Return the [X, Y] coordinate for the center point of the cell that contains the specified text.  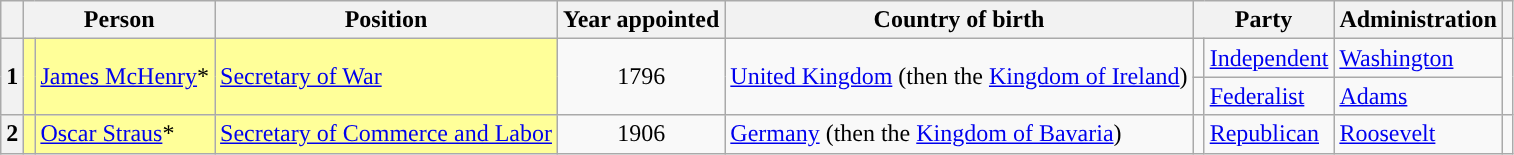
Republican [1269, 134]
Washington [1418, 58]
Country of birth [959, 20]
1906 [640, 134]
Party [1264, 20]
United Kingdom (then the Kingdom of Ireland) [959, 77]
Year appointed [640, 20]
Position [386, 20]
Federalist [1269, 96]
Adams [1418, 96]
Administration [1418, 20]
Secretary of Commerce and Labor [386, 134]
1796 [640, 77]
1 [12, 77]
Independent [1269, 58]
Secretary of War [386, 77]
Person [120, 20]
2 [12, 134]
Oscar Straus* [125, 134]
Germany (then the Kingdom of Bavaria) [959, 134]
Roosevelt [1418, 134]
James McHenry* [125, 77]
